For the text-containing cell, return its midpoint in [X, Y] coordinate format. 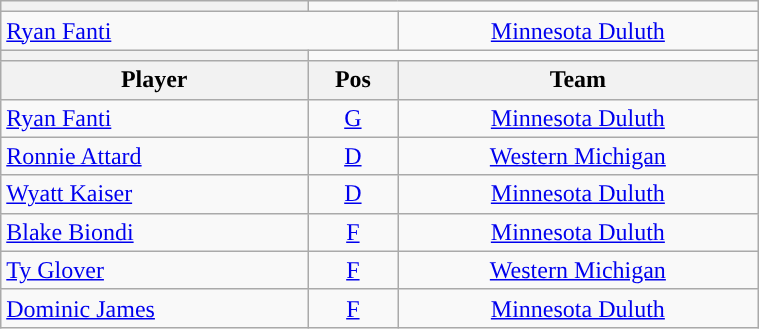
Blake Biondi [154, 232]
Ty Glover [154, 270]
Team [578, 80]
Player [154, 80]
Pos [353, 80]
G [353, 118]
Wyatt Kaiser [154, 194]
Dominic James [154, 308]
Ronnie Attard [154, 156]
